Return [X, Y] of the center of cell containing provided text 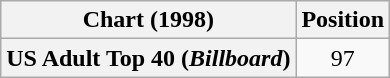
US Adult Top 40 (Billboard) [148, 58]
97 [343, 58]
Position [343, 20]
Chart (1998) [148, 20]
